Detect which cell encompasses the target text, then output its (x, y) center coordinate. 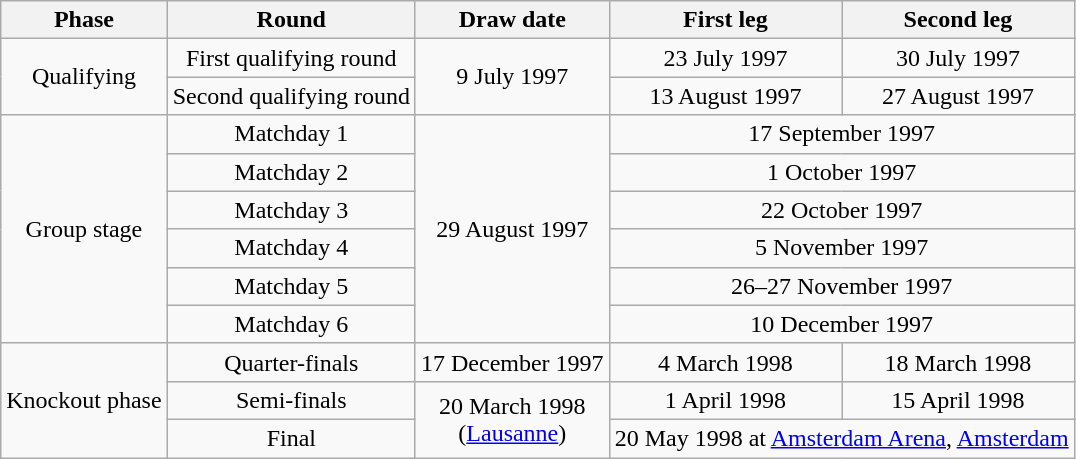
9 July 1997 (512, 77)
4 March 1998 (725, 362)
17 December 1997 (512, 362)
Matchday 6 (291, 324)
18 March 1998 (958, 362)
Second qualifying round (291, 96)
1 April 1998 (725, 400)
Draw date (512, 20)
27 August 1997 (958, 96)
1 October 1997 (842, 172)
20 March 1998(Lausanne) (512, 419)
23 July 1997 (725, 58)
30 July 1997 (958, 58)
Qualifying (84, 77)
13 August 1997 (725, 96)
29 August 1997 (512, 229)
Matchday 3 (291, 210)
10 December 1997 (842, 324)
Matchday 5 (291, 286)
First leg (725, 20)
Quarter-finals (291, 362)
Matchday 2 (291, 172)
5 November 1997 (842, 248)
Phase (84, 20)
First qualifying round (291, 58)
Group stage (84, 229)
Round (291, 20)
Semi-finals (291, 400)
17 September 1997 (842, 134)
20 May 1998 at Amsterdam Arena, Amsterdam (842, 438)
Final (291, 438)
22 October 1997 (842, 210)
15 April 1998 (958, 400)
Second leg (958, 20)
Knockout phase (84, 400)
Matchday 4 (291, 248)
26–27 November 1997 (842, 286)
Matchday 1 (291, 134)
